From the cell containing the given text, extract its center point as (X, Y) coordinate. 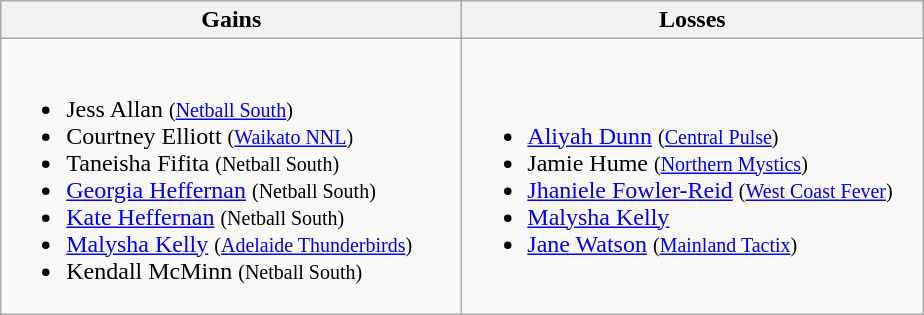
Aliyah Dunn (Central Pulse)Jamie Hume (Northern Mystics)Jhaniele Fowler-Reid (West Coast Fever)Malysha KellyJane Watson (Mainland Tactix) (692, 176)
Losses (692, 20)
Gains (232, 20)
